Scan for the cell matching the given text and deliver its [X, Y] coordinate at center. 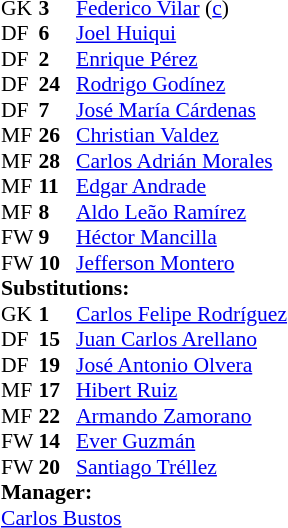
Hibert Ruiz [182, 391]
Santiago Tréllez [182, 467]
17 [57, 391]
15 [57, 339]
11 [57, 187]
GK [20, 314]
6 [57, 33]
20 [57, 467]
1 [57, 314]
Héctor Mancilla [182, 237]
Armando Zamorano [182, 416]
Edgar Andrade [182, 187]
26 [57, 135]
Substitutions: [144, 289]
24 [57, 85]
9 [57, 237]
2 [57, 59]
José Antonio Olvera [182, 365]
Juan Carlos Arellano [182, 339]
Carlos Felipe Rodríguez [182, 314]
Enrique Pérez [182, 59]
Manager: [144, 493]
José María Cárdenas [182, 110]
10 [57, 263]
28 [57, 161]
Joel Huiqui [182, 33]
Aldo Leão Ramírez [182, 212]
22 [57, 416]
14 [57, 441]
Jefferson Montero [182, 263]
19 [57, 365]
7 [57, 110]
Christian Valdez [182, 135]
Carlos Adrián Morales [182, 161]
Rodrigo Godínez [182, 85]
Ever Guzmán [182, 441]
8 [57, 212]
